Provide the (x, y) coordinate of the cell's center where the given text is located.  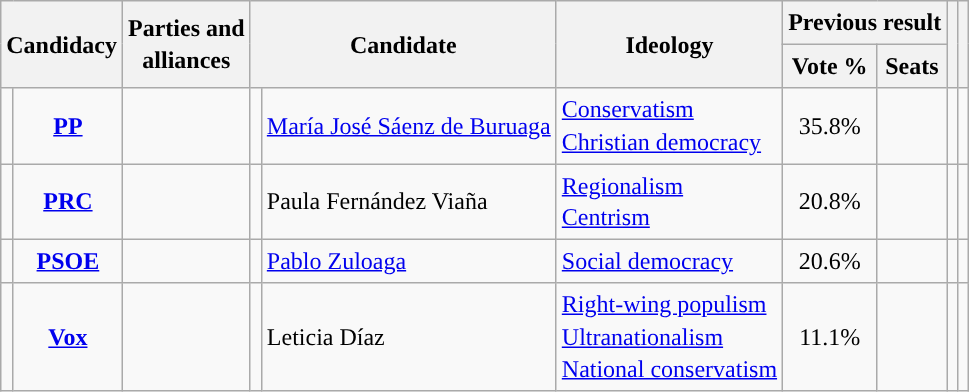
Previous result (865, 22)
Vox (68, 337)
Pablo Zuloaga (408, 260)
35.8% (830, 126)
Paula Fernández Viaña (408, 202)
20.8% (830, 202)
Right-wing populismUltranationalismNational conservatism (669, 337)
Social democracy (669, 260)
Candidacy (62, 44)
María José Sáenz de Buruaga (408, 126)
Leticia Díaz (408, 337)
Candidate (403, 44)
PP (68, 126)
PRC (68, 202)
11.1% (830, 337)
Vote % (830, 66)
Ideology (669, 44)
Parties andalliances (187, 44)
PSOE (68, 260)
Seats (912, 66)
20.6% (830, 260)
RegionalismCentrism (669, 202)
ConservatismChristian democracy (669, 126)
